Locate the cell with the specified text and output its [x, y] center coordinate. 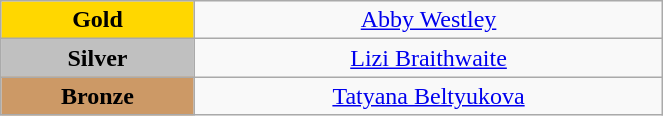
Gold [98, 20]
Abby Westley [428, 20]
Lizi Braithwaite [428, 58]
Silver [98, 58]
Bronze [98, 96]
Tatyana Beltyukova [428, 96]
